Pinpoint the cell where the given text exists, returning its [X, Y] midpoint coordinate. 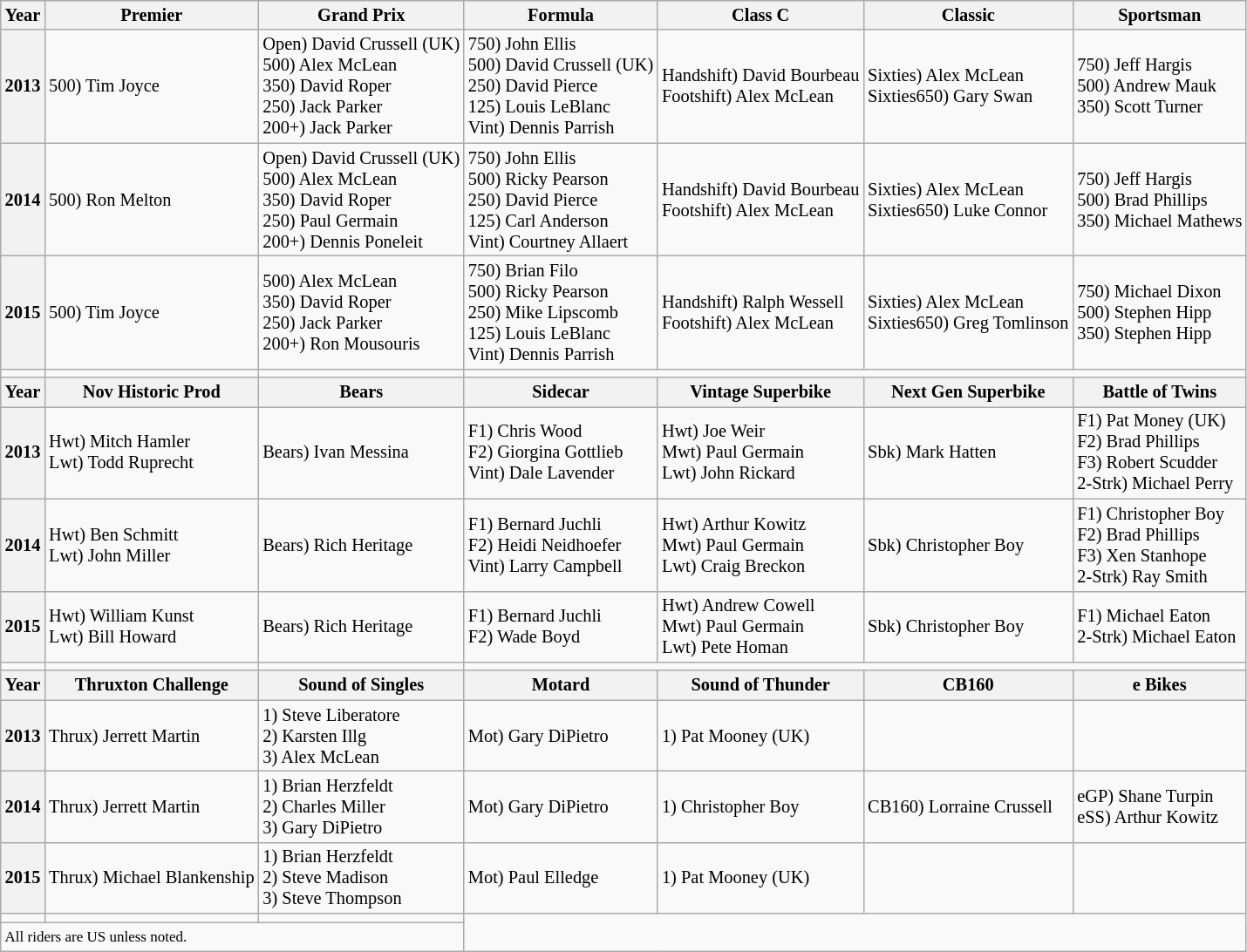
Bears [361, 392]
Motard [561, 685]
Sixties) Alex McLean Sixties650) Luke Connor [968, 200]
Bears) Ivan Messina [361, 452]
750) John Ellis 500) Ricky Pearson 250) David Pierce 125) Carl Anderson Vint) Courtney Allaert [561, 200]
Sixties) Alex McLean Sixties650) Greg Tomlinson [968, 312]
Hwt) Mitch Hamler Lwt) Todd Ruprecht [152, 452]
Sixties) Alex McLean Sixties650) Gary Swan [968, 86]
CB160) Lorraine Crussell [968, 806]
All riders are US unless noted. [232, 936]
Premier [152, 15]
Thruxton Challenge [152, 685]
Open) David Crussell (UK) 500) Alex McLean 350) David Roper 250) Jack Parker 200+) Jack Parker [361, 86]
Class C [760, 15]
Vintage Superbike [760, 392]
1) Brian Herzfeldt 2) Steve Madison 3) Steve Thompson [361, 878]
Next Gen Superbike [968, 392]
F1) Bernard Juchli F2) Wade Boyd [561, 627]
Hwt) William Kunst Lwt) Bill Howard [152, 627]
Sidecar [561, 392]
500) Ron Melton [152, 200]
500) Alex McLean 350) David Roper 250) Jack Parker 200+) Ron Mousouris [361, 312]
750) Michael Dixon 500) Stephen Hipp 350) Stephen Hipp [1160, 312]
Hwt) Arthur Kowitz Mwt) Paul Germain Lwt) Craig Breckon [760, 545]
Sound of Thunder [760, 685]
Mot) Paul Elledge [561, 878]
Thrux) Michael Blankenship [152, 878]
Sportsman [1160, 15]
Nov Historic Prod [152, 392]
Sound of Singles [361, 685]
Handshift) Ralph Wessell Footshift) Alex McLean [760, 312]
e Bikes [1160, 685]
eGP) Shane Turpin eSS) Arthur Kowitz [1160, 806]
1) Brian Herzfeldt 2) Charles Miller 3) Gary DiPietro [361, 806]
F1) Christopher Boy F2) Brad Phillips F3) Xen Stanhope 2-Strk) Ray Smith [1160, 545]
Sbk) Mark Hatten [968, 452]
750) Jeff Hargis 500) Brad Phillips 350) Michael Mathews [1160, 200]
750) Jeff Hargis 500) Andrew Mauk 350) Scott Turner [1160, 86]
F1) Michael Eaton 2-Strk) Michael Eaton [1160, 627]
Hwt) Andrew Cowell Mwt) Paul Germain Lwt) Pete Homan [760, 627]
750) Brian Filo 500) Ricky Pearson 250) Mike Lipscomb 125) Louis LeBlanc Vint) Dennis Parrish [561, 312]
750) John Ellis 500) David Crussell (UK) 250) David Pierce 125) Louis LeBlanc Vint) Dennis Parrish [561, 86]
Classic [968, 15]
Grand Prix [361, 15]
1) Christopher Boy [760, 806]
F1) Bernard Juchli F2) Heidi Neidhoefer Vint) Larry Campbell [561, 545]
Hwt) Ben Schmitt Lwt) John Miller [152, 545]
1) Steve Liberatore 2) Karsten Illg 3) Alex McLean [361, 736]
Hwt) Joe Weir Mwt) Paul Germain Lwt) John Rickard [760, 452]
CB160 [968, 685]
F1) Pat Money (UK) F2) Brad Phillips F3) Robert Scudder 2-Strk) Michael Perry [1160, 452]
Open) David Crussell (UK) 500) Alex McLean 350) David Roper 250) Paul Germain 200+) Dennis Poneleit [361, 200]
Formula [561, 15]
Battle of Twins [1160, 392]
F1) Chris Wood F2) Giorgina Gottlieb Vint) Dale Lavender [561, 452]
